Capture the cell that displays the provided text and extract its (x, y) central coordinate. 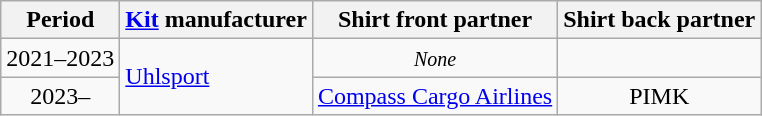
Shirt back partner (660, 20)
PIMK (660, 96)
Kit manufacturer (216, 20)
2021–2023 (60, 58)
Compass Cargo Airlines (434, 96)
Shirt front partner (434, 20)
None (434, 58)
Period (60, 20)
Uhlsport (216, 77)
2023– (60, 96)
